Scan for the cell matching the given text and deliver its [X, Y] coordinate at center. 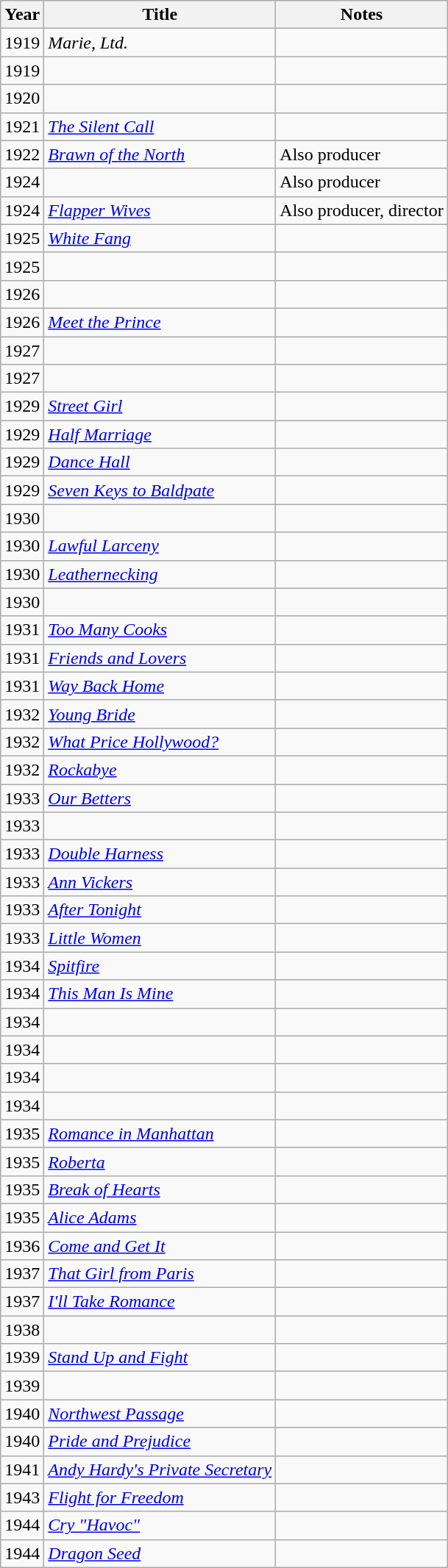
Seven Keys to Baldpate [160, 490]
Break of Hearts [160, 1189]
Flight for Freedom [160, 1497]
Come and Get It [160, 1246]
1941 [22, 1469]
Title [160, 15]
That Girl from Paris [160, 1274]
White Fang [160, 238]
Year [22, 15]
1943 [22, 1497]
Brawn of the North [160, 154]
Also producer, director [362, 210]
Northwest Passage [160, 1414]
Leathernecking [160, 574]
Andy Hardy's Private Secretary [160, 1469]
After Tonight [160, 910]
Meet the Prince [160, 322]
Our Betters [160, 798]
This Man Is Mine [160, 994]
Stand Up and Fight [160, 1358]
Cry "Havoc" [160, 1525]
Double Harness [160, 854]
Flapper Wives [160, 210]
Rockabye [160, 770]
1938 [22, 1330]
What Price Hollywood? [160, 742]
Dragon Seed [160, 1553]
Dance Hall [160, 462]
Marie, Ltd. [160, 43]
I'll Take Romance [160, 1302]
Way Back Home [160, 686]
Ann Vickers [160, 882]
1920 [22, 99]
Roberta [160, 1161]
1936 [22, 1246]
Street Girl [160, 407]
Too Many Cooks [160, 630]
Spitfire [160, 966]
Romance in Manhattan [160, 1134]
Notes [362, 15]
Lawful Larceny [160, 546]
1921 [22, 126]
Pride and Prejudice [160, 1442]
The Silent Call [160, 126]
1922 [22, 154]
Half Marriage [160, 434]
Friends and Lovers [160, 658]
Alice Adams [160, 1217]
Young Bride [160, 714]
Little Women [160, 938]
